Detect which cell encompasses the target text, then output its [x, y] center coordinate. 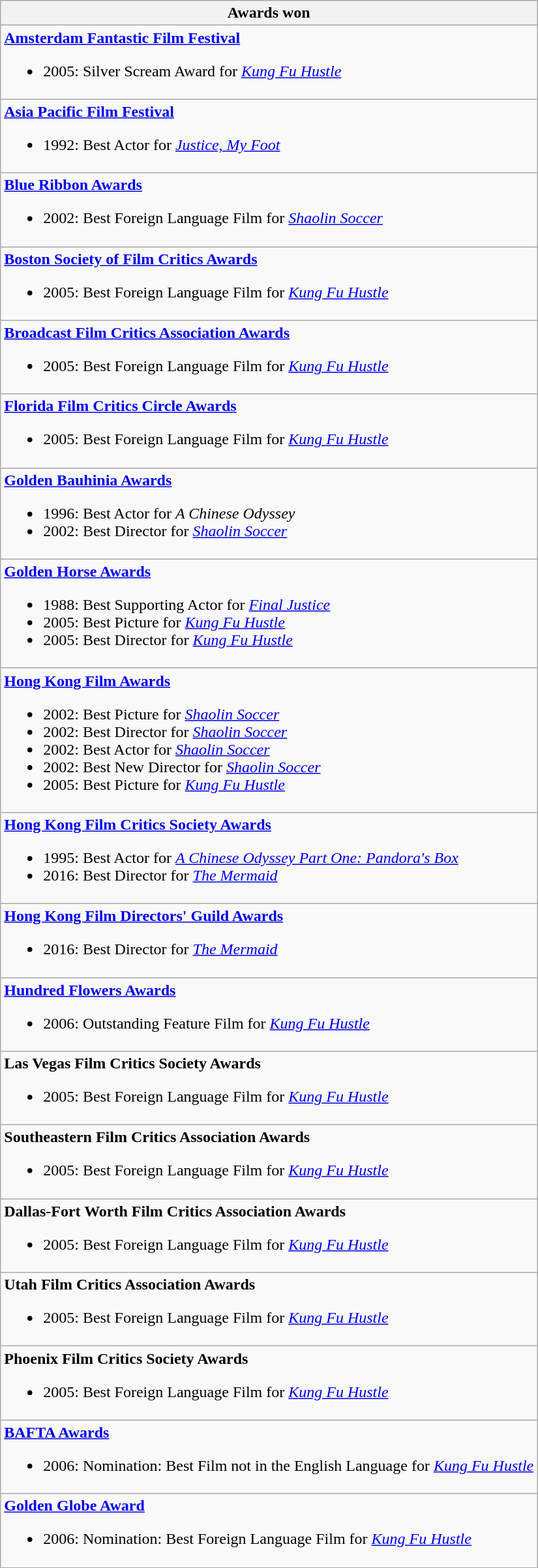
Golden Bauhinia Awards1996: Best Actor for A Chinese Odyssey2002: Best Director for Shaolin Soccer [269, 513]
Hundred Flowers Awards2006: Outstanding Feature Film for Kung Fu Hustle [269, 1014]
Hong Kong Film Critics Society Awards1995: Best Actor for A Chinese Odyssey Part One: Pandora's Box2016: Best Director for The Mermaid [269, 858]
Asia Pacific Film Festival1992: Best Actor for Justice, My Foot [269, 136]
Florida Film Critics Circle Awards2005: Best Foreign Language Film for Kung Fu Hustle [269, 430]
Hong Kong Film Directors' Guild Awards2016: Best Director for The Mermaid [269, 941]
Utah Film Critics Association Awards2005: Best Foreign Language Film for Kung Fu Hustle [269, 1310]
Boston Society of Film Critics Awards2005: Best Foreign Language Film for Kung Fu Hustle [269, 283]
Broadcast Film Critics Association Awards2005: Best Foreign Language Film for Kung Fu Hustle [269, 357]
Golden Horse Awards1988: Best Supporting Actor for Final Justice2005: Best Picture for Kung Fu Hustle2005: Best Director for Kung Fu Hustle [269, 613]
Awards won [269, 13]
BAFTA Awards2006: Nomination: Best Film not in the English Language for Kung Fu Hustle [269, 1457]
Dallas-Fort Worth Film Critics Association Awards2005: Best Foreign Language Film for Kung Fu Hustle [269, 1235]
Blue Ribbon Awards2002: Best Foreign Language Film for Shaolin Soccer [269, 210]
Golden Globe Award2006: Nomination: Best Foreign Language Film for Kung Fu Hustle [269, 1530]
Amsterdam Fantastic Film Festival2005: Silver Scream Award for Kung Fu Hustle [269, 63]
Phoenix Film Critics Society Awards2005: Best Foreign Language Film for Kung Fu Hustle [269, 1383]
Las Vegas Film Critics Society Awards2005: Best Foreign Language Film for Kung Fu Hustle [269, 1088]
Southeastern Film Critics Association Awards2005: Best Foreign Language Film for Kung Fu Hustle [269, 1162]
